Search for the cell housing the specified text and yield its [X, Y] center coordinate. 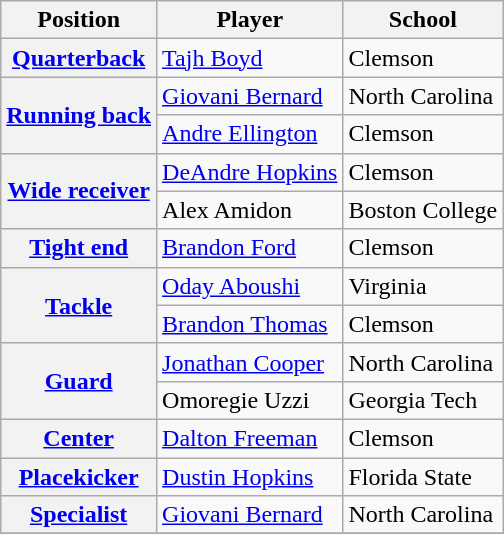
Virginia [423, 286]
Omoregie Uzzi [250, 400]
Player [250, 20]
Specialist [79, 515]
School [423, 20]
Dalton Freeman [250, 438]
Oday Aboushi [250, 286]
Florida State [423, 477]
Brandon Thomas [250, 324]
Brandon Ford [250, 248]
Tight end [79, 248]
Boston College [423, 210]
Quarterback [79, 58]
Andre Ellington [250, 134]
Georgia Tech [423, 400]
Position [79, 20]
Guard [79, 381]
Alex Amidon [250, 210]
Jonathan Cooper [250, 362]
Placekicker [79, 477]
Running back [79, 115]
Wide receiver [79, 191]
Tackle [79, 305]
DeAndre Hopkins [250, 172]
Dustin Hopkins [250, 477]
Center [79, 438]
Tajh Boyd [250, 58]
